Return the [x, y] coordinate for the center point of the cell that contains the specified text.  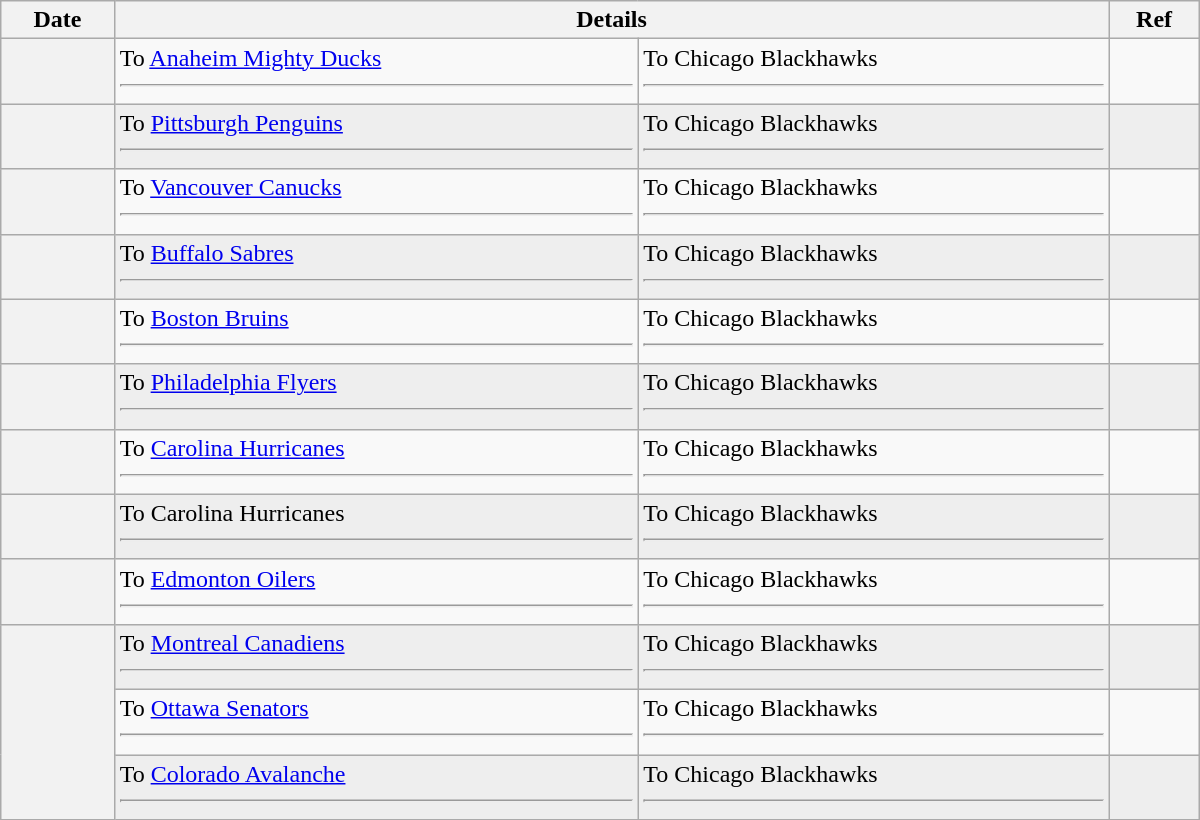
To Vancouver Canucks [376, 202]
To Buffalo Sabres [376, 266]
To Montreal Canadiens [376, 656]
Ref [1154, 20]
To Edmonton Oilers [376, 592]
To Ottawa Senators [376, 722]
To Philadelphia Flyers [376, 396]
Details [612, 20]
To Anaheim Mighty Ducks [376, 72]
Date [58, 20]
To Pittsburgh Penguins [376, 136]
To Colorado Avalanche [376, 786]
To Boston Bruins [376, 332]
